For the text-containing cell, return its midpoint in [X, Y] coordinate format. 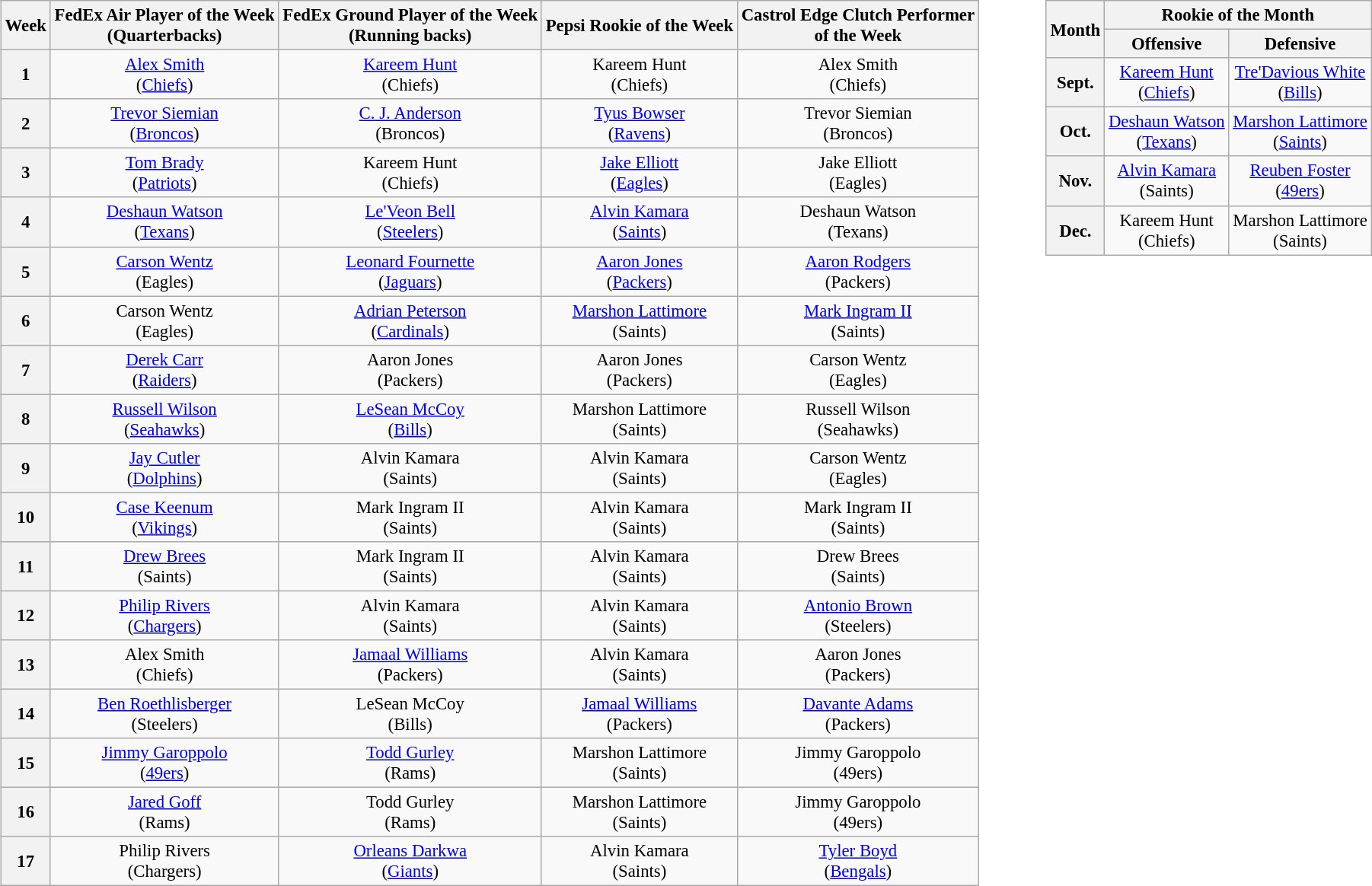
Tre'Davious White(Bills) [1300, 82]
16 [26, 813]
Reuben Foster(49ers) [1300, 181]
FedEx Ground Player of the Week(Running backs) [410, 26]
1 [26, 75]
Oct. [1075, 132]
4 [26, 222]
FedEx Air Player of the Week(Quarterbacks) [164, 26]
Derek Carr(Raiders) [164, 370]
13 [26, 665]
11 [26, 566]
8 [26, 419]
15 [26, 763]
7 [26, 370]
Offensive [1166, 44]
Antonio Brown(Steelers) [857, 615]
Nov. [1075, 181]
Jay Cutler(Dolphins) [164, 467]
2 [26, 123]
Adrian Peterson(Cardinals) [410, 321]
Rookie of the Month [1238, 15]
Defensive [1300, 44]
Tyler Boyd(Bengals) [857, 862]
Le'Veon Bell(Steelers) [410, 222]
Dec. [1075, 230]
14 [26, 714]
3 [26, 174]
Orleans Darkwa(Giants) [410, 862]
10 [26, 518]
Tyus Bowser(Ravens) [640, 123]
12 [26, 615]
Jared Goff(Rams) [164, 813]
Davante Adams(Packers) [857, 714]
Pepsi Rookie of the Week [640, 26]
5 [26, 271]
Sept. [1075, 82]
Case Keenum(Vikings) [164, 518]
17 [26, 862]
Week [26, 26]
Aaron Rodgers(Packers) [857, 271]
Month [1075, 29]
C. J. Anderson(Broncos) [410, 123]
Castrol Edge Clutch Performerof the Week [857, 26]
9 [26, 467]
Tom Brady(Patriots) [164, 174]
Leonard Fournette(Jaguars) [410, 271]
Ben Roethlisberger(Steelers) [164, 714]
6 [26, 321]
